For the text-containing cell, return its midpoint in [X, Y] coordinate format. 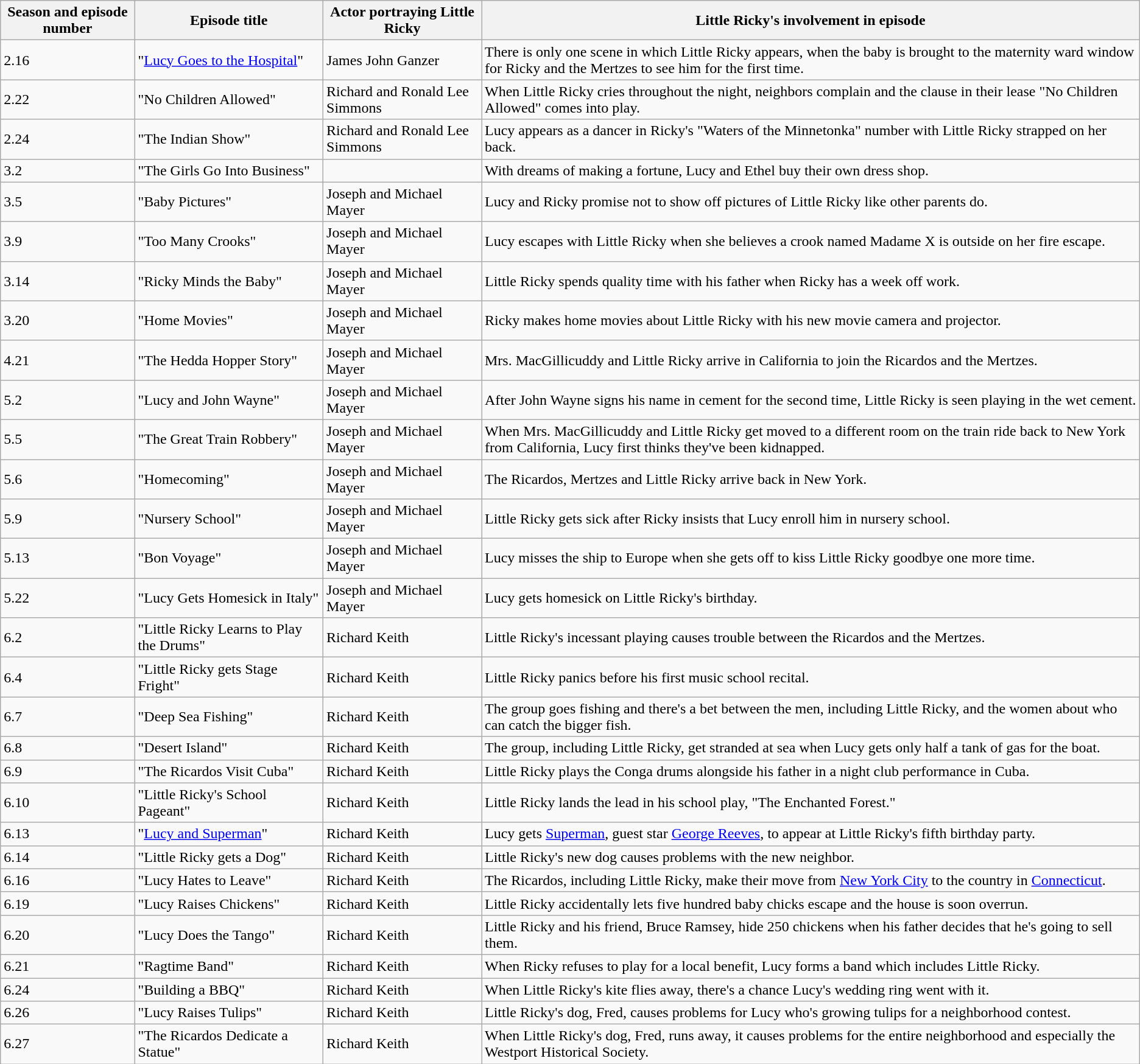
3.14 [68, 281]
Little Ricky's dog, Fred, causes problems for Lucy who's growing tulips for a neighborhood contest. [810, 1013]
6.8 [68, 748]
When Little Ricky cries throughout the night, neighbors complain and the clause in their lease "No Children Allowed" comes into play. [810, 100]
5.5 [68, 439]
6.16 [68, 880]
"Lucy and Superman" [229, 834]
"Little Ricky gets a Dog" [229, 857]
5.13 [68, 559]
The Ricardos, Mertzes and Little Ricky arrive back in New York. [810, 478]
"Ragtime Band" [229, 966]
4.21 [68, 360]
2.24 [68, 139]
"Desert Island" [229, 748]
6.7 [68, 717]
"Lucy and John Wayne" [229, 399]
The Ricardos, including Little Ricky, make their move from New York City to the country in Connecticut. [810, 880]
Lucy misses the ship to Europe when she gets off to kiss Little Ricky goodbye one more time. [810, 559]
Episode title [229, 21]
"The Hedda Hopper Story" [229, 360]
"Bon Voyage" [229, 559]
"Too Many Crooks" [229, 241]
3.2 [68, 170]
"The Great Train Robbery" [229, 439]
Lucy gets Superman, guest star George Reeves, to appear at Little Ricky's fifth birthday party. [810, 834]
Lucy escapes with Little Ricky when she believes a crook named Madame X is outside on her fire escape. [810, 241]
6.4 [68, 677]
The group goes fishing and there's a bet between the men, including Little Ricky, and the women about who can catch the bigger fish. [810, 717]
After John Wayne signs his name in cement for the second time, Little Ricky is seen playing in the wet cement. [810, 399]
"Home Movies" [229, 320]
When Little Ricky's dog, Fred, runs away, it causes problems for the entire neighborhood and especially the Westport Historical Society. [810, 1045]
Little Ricky's new dog causes problems with the new neighbor. [810, 857]
2.16 [68, 60]
Little Ricky accidentally lets five hundred baby chicks escape and the house is soon overrun. [810, 903]
James John Ganzer [403, 60]
"Lucy Gets Homesick in Italy" [229, 598]
"Lucy Raises Chickens" [229, 903]
"Nursery School" [229, 519]
"Homecoming" [229, 478]
Lucy appears as a dancer in Ricky's "Waters of the Minnetonka" number with Little Ricky strapped on her back. [810, 139]
"The Ricardos Dedicate a Statue" [229, 1045]
Ricky makes home movies about Little Ricky with his new movie camera and projector. [810, 320]
The group, including Little Ricky, get stranded at sea when Lucy gets only half a tank of gas for the boat. [810, 748]
Little Ricky plays the Conga drums alongside his father in a night club performance in Cuba. [810, 771]
6.14 [68, 857]
Little Ricky and his friend, Bruce Ramsey, hide 250 chickens when his father decides that he's going to sell them. [810, 935]
Little Ricky's incessant playing causes trouble between the Ricardos and the Mertzes. [810, 638]
6.24 [68, 989]
5.9 [68, 519]
When Ricky refuses to play for a local benefit, Lucy forms a band which includes Little Ricky. [810, 966]
3.9 [68, 241]
"Building a BBQ" [229, 989]
Little Ricky panics before his first music school recital. [810, 677]
"Little Ricky Learns to Play the Drums" [229, 638]
5.22 [68, 598]
5.6 [68, 478]
6.20 [68, 935]
Season and episode number [68, 21]
6.13 [68, 834]
"Lucy Raises Tulips" [229, 1013]
"Lucy Goes to the Hospital" [229, 60]
3.20 [68, 320]
"Deep Sea Fishing" [229, 717]
"No Children Allowed" [229, 100]
6.2 [68, 638]
Little Ricky gets sick after Ricky insists that Lucy enroll him in nursery school. [810, 519]
"Lucy Hates to Leave" [229, 880]
"The Girls Go Into Business" [229, 170]
Little Ricky spends quality time with his father when Ricky has a week off work. [810, 281]
"The Indian Show" [229, 139]
Actor portraying Little Ricky [403, 21]
Mrs. MacGillicuddy and Little Ricky arrive in California to join the Ricardos and the Mertzes. [810, 360]
5.2 [68, 399]
6.10 [68, 802]
6.19 [68, 903]
Lucy and Ricky promise not to show off pictures of Little Ricky like other parents do. [810, 202]
"Lucy Does the Tango" [229, 935]
2.22 [68, 100]
6.21 [68, 966]
Lucy gets homesick on Little Ricky's birthday. [810, 598]
Little Ricky's involvement in episode [810, 21]
6.26 [68, 1013]
3.5 [68, 202]
"Baby Pictures" [229, 202]
"Little Ricky's School Pageant" [229, 802]
"Ricky Minds the Baby" [229, 281]
With dreams of making a fortune, Lucy and Ethel buy their own dress shop. [810, 170]
Little Ricky lands the lead in his school play, "The Enchanted Forest." [810, 802]
6.27 [68, 1045]
"The Ricardos Visit Cuba" [229, 771]
"Little Ricky gets Stage Fright" [229, 677]
6.9 [68, 771]
When Little Ricky's kite flies away, there's a chance Lucy's wedding ring went with it. [810, 989]
